Pinpoint the cell where the given text exists, returning its [x, y] midpoint coordinate. 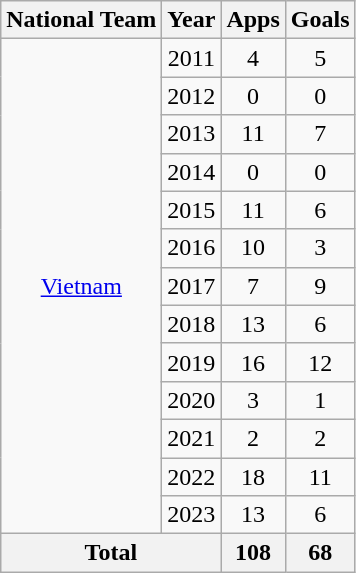
Apps [253, 20]
2018 [192, 324]
108 [253, 553]
2011 [192, 58]
12 [320, 362]
2020 [192, 400]
Year [192, 20]
2016 [192, 248]
2019 [192, 362]
2012 [192, 96]
2014 [192, 172]
18 [253, 477]
Total [111, 553]
Vietnam [82, 286]
10 [253, 248]
2022 [192, 477]
2021 [192, 438]
2017 [192, 286]
2013 [192, 134]
4 [253, 58]
2023 [192, 515]
5 [320, 58]
1 [320, 400]
68 [320, 553]
2015 [192, 210]
Goals [320, 20]
9 [320, 286]
National Team [82, 20]
16 [253, 362]
